For the text-containing cell, return its midpoint in (x, y) coordinate format. 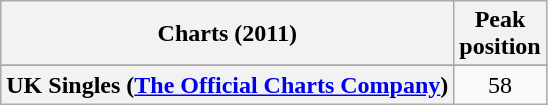
UK Singles (The Official Charts Company) (228, 85)
Charts (2011) (228, 34)
Peakposition (500, 34)
58 (500, 85)
